Scan for the cell matching the given text and deliver its [X, Y] coordinate at center. 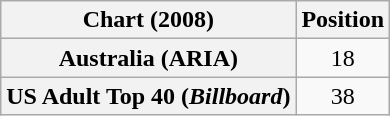
38 [343, 96]
18 [343, 58]
Chart (2008) [148, 20]
Australia (ARIA) [148, 58]
Position [343, 20]
US Adult Top 40 (Billboard) [148, 96]
